Detect which cell encompasses the target text, then output its [x, y] center coordinate. 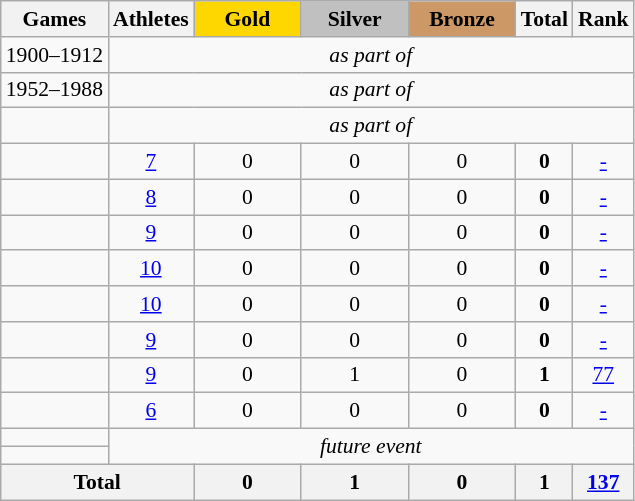
Gold [248, 19]
77 [604, 375]
6 [151, 411]
1900–1912 [54, 55]
1952–1988 [54, 90]
Games [54, 19]
Silver [354, 19]
future event [370, 447]
Athletes [151, 19]
Bronze [462, 19]
Rank [604, 19]
137 [604, 482]
8 [151, 197]
7 [151, 162]
